Find where the given text appears and provide that cell's center as [X, Y] coordinate. 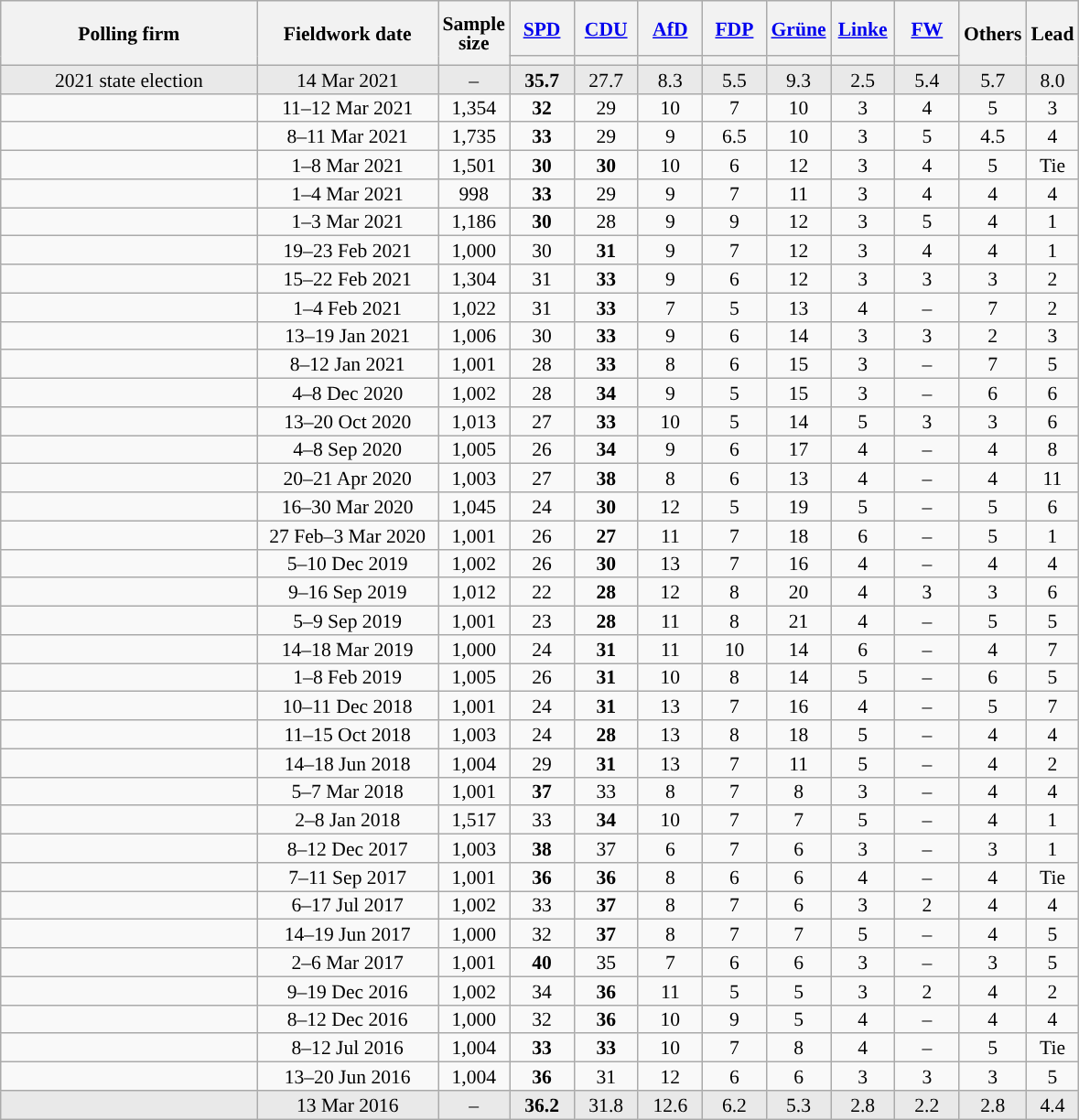
Others [993, 33]
1,501 [473, 165]
11–12 Mar 2021 [348, 108]
6–17 Jul 2017 [348, 906]
1–3 Mar 2021 [348, 221]
12.6 [670, 1105]
27.7 [606, 79]
FW [927, 28]
31.8 [606, 1105]
1,006 [473, 335]
8–12 Dec 2016 [348, 1019]
27 Feb–3 Mar 2020 [348, 534]
8–12 Dec 2017 [348, 849]
35 [606, 963]
8–12 Jul 2016 [348, 1049]
5.4 [927, 79]
1,735 [473, 137]
1–4 Feb 2021 [348, 307]
SPD [542, 28]
13 Mar 2016 [348, 1105]
5.3 [798, 1105]
1–4 Mar 2021 [348, 194]
5–9 Sep 2019 [348, 620]
AfD [670, 28]
14–18 Mar 2019 [348, 650]
2.2 [927, 1105]
5.5 [734, 79]
13–19 Jan 2021 [348, 335]
Linke [863, 28]
9–19 Dec 2016 [348, 990]
1,013 [473, 421]
40 [542, 963]
1,186 [473, 221]
1,354 [473, 108]
1–8 Mar 2021 [348, 165]
9–16 Sep 2019 [348, 593]
19 [798, 507]
23 [542, 620]
7–11 Sep 2017 [348, 877]
14–18 Jun 2018 [348, 763]
8.0 [1052, 79]
17 [798, 450]
14–19 Jun 2017 [348, 933]
15–22 Feb 2021 [348, 278]
4.4 [1052, 1105]
Grüne [798, 28]
CDU [606, 28]
13–20 Jun 2016 [348, 1076]
35.7 [542, 79]
22 [542, 593]
Lead [1052, 33]
1,045 [473, 507]
2021 state election [129, 79]
19–23 Feb 2021 [348, 251]
1,012 [473, 593]
Fieldwork date [348, 33]
Polling firm [129, 33]
11–15 Oct 2018 [348, 734]
8–11 Mar 2021 [348, 137]
9.3 [798, 79]
1,304 [473, 278]
2–8 Jan 2018 [348, 820]
2.5 [863, 79]
1–8 Feb 2019 [348, 677]
4–8 Sep 2020 [348, 450]
Samplesize [473, 33]
4.5 [993, 137]
6.5 [734, 137]
14 Mar 2021 [348, 79]
5–10 Dec 2019 [348, 564]
16–30 Mar 2020 [348, 507]
20 [798, 593]
10–11 Dec 2018 [348, 706]
4–8 Dec 2020 [348, 393]
1,517 [473, 820]
36.2 [542, 1105]
8–12 Jan 2021 [348, 364]
20–21 Apr 2020 [348, 478]
1,022 [473, 307]
8.3 [670, 79]
21 [798, 620]
13–20 Oct 2020 [348, 421]
998 [473, 194]
5.7 [993, 79]
6.2 [734, 1105]
5–7 Mar 2018 [348, 791]
2–6 Mar 2017 [348, 963]
FDP [734, 28]
